Pinpoint the cell where the given text exists, returning its (x, y) midpoint coordinate. 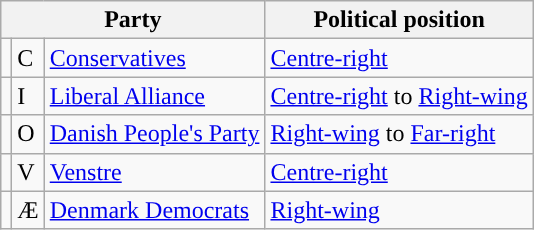
Right-wing to Far-right (399, 134)
Political position (399, 20)
Danish People's Party (154, 134)
Venstre (154, 172)
I (28, 96)
Centre-right to Right-wing (399, 96)
Party (133, 20)
O (28, 134)
C (28, 58)
V (28, 172)
Liberal Alliance (154, 96)
Right-wing (399, 210)
Conservatives (154, 58)
Æ (28, 210)
Denmark Democrats (154, 210)
